Search for the cell housing the specified text and yield its (X, Y) center coordinate. 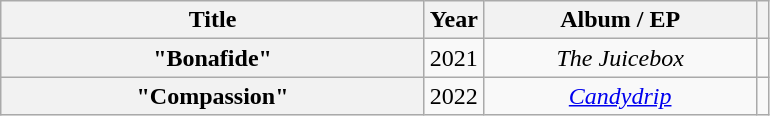
Year (454, 20)
Title (213, 20)
"Compassion" (213, 96)
Candydrip (620, 96)
"Bonafide" (213, 58)
Album / EP (620, 20)
2022 (454, 96)
2021 (454, 58)
The Juicebox (620, 58)
